Pinpoint the cell where the given text exists, returning its [X, Y] midpoint coordinate. 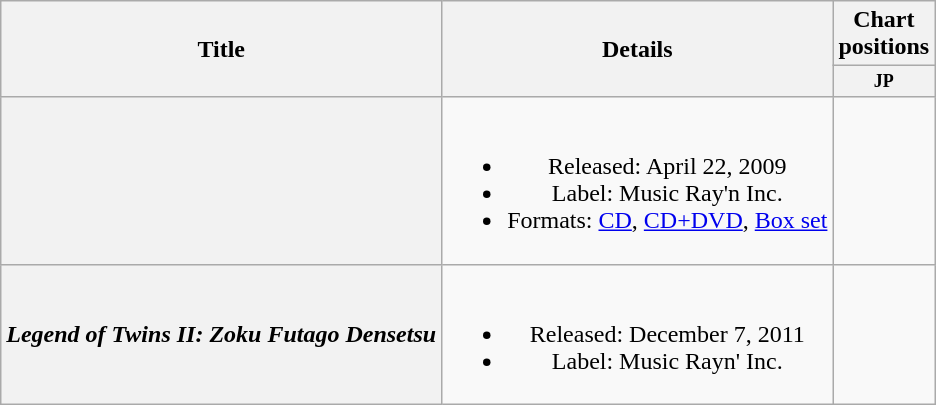
JP [884, 82]
Details [638, 49]
Title [222, 49]
Chart positions [884, 34]
Released: December 7, 2011Label: Music Rayn' Inc. [638, 334]
Legend of Twins II: Zoku Futago Densetsu [222, 334]
Released: April 22, 2009Label: Music Ray'n Inc.Formats: CD, CD+DVD, Box set [638, 180]
